Determine the [X, Y] coordinate at the center of the cell enclosing the given text.  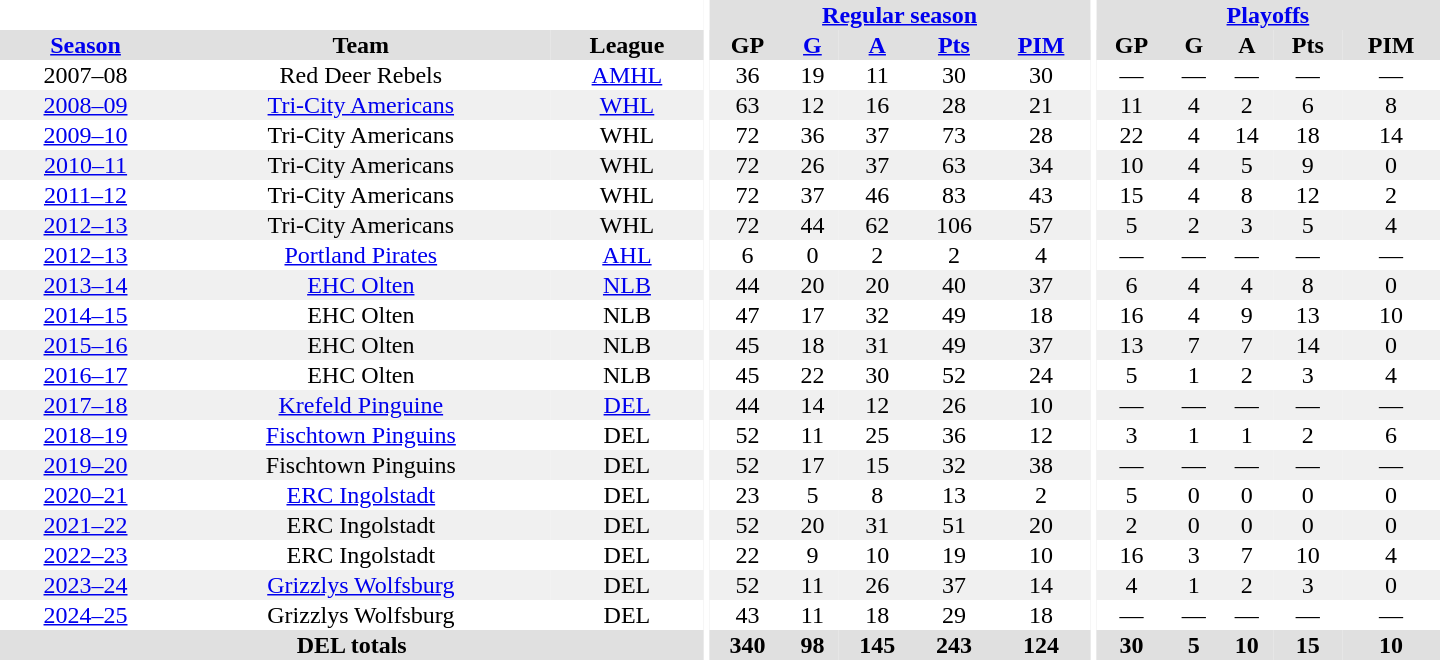
98 [812, 645]
2020–21 [86, 495]
46 [878, 195]
243 [954, 645]
124 [1041, 645]
2011–12 [86, 195]
34 [1041, 165]
2024–25 [86, 615]
Regular season [900, 15]
25 [878, 435]
2021–22 [86, 525]
145 [878, 645]
2007–08 [86, 75]
73 [954, 135]
2009–10 [86, 135]
Season [86, 45]
2018–19 [86, 435]
340 [748, 645]
2014–15 [86, 315]
Portland Pirates [361, 255]
29 [954, 615]
2008–09 [86, 105]
2017–18 [86, 405]
2016–17 [86, 375]
Krefeld Pinguine [361, 405]
AMHL [628, 75]
38 [1041, 465]
League [628, 45]
106 [954, 225]
47 [748, 315]
Team [361, 45]
2023–24 [86, 585]
24 [1041, 375]
DEL totals [352, 645]
2013–14 [86, 285]
21 [1041, 105]
2015–16 [86, 345]
62 [878, 225]
23 [748, 495]
57 [1041, 225]
51 [954, 525]
83 [954, 195]
2022–23 [86, 555]
2019–20 [86, 465]
Red Deer Rebels [361, 75]
40 [954, 285]
2010–11 [86, 165]
AHL [628, 255]
Playoffs [1268, 15]
